Capture the cell that displays the provided text and extract its [x, y] central coordinate. 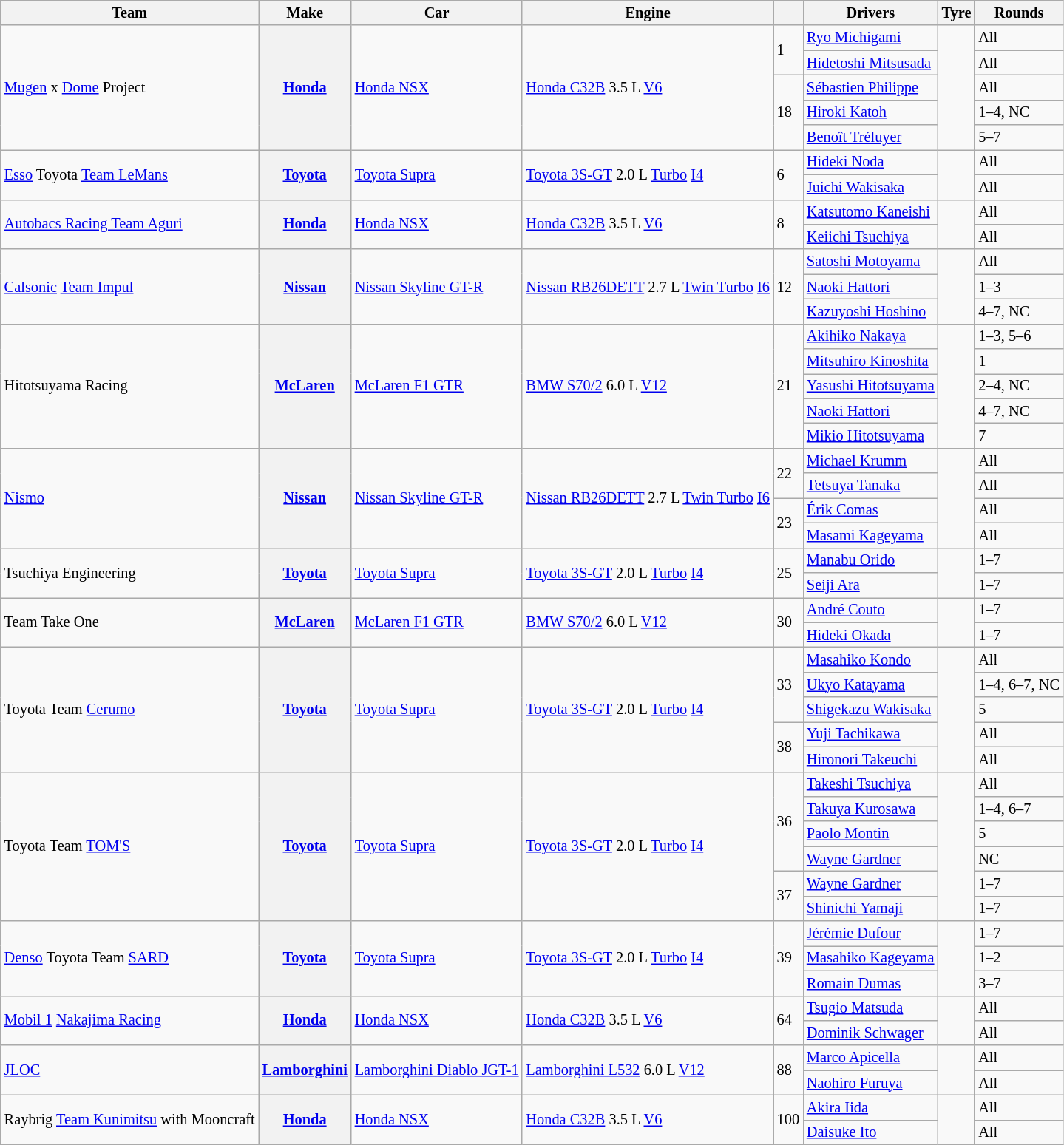
Shinichi Yamaji [871, 908]
Autobacs Racing Team Aguri [130, 225]
Kazuyoshi Hoshino [871, 311]
Tsugio Matsuda [871, 1008]
12 [788, 287]
Ryo Michigami [871, 38]
André Couto [871, 610]
1–4, NC [1019, 112]
Akihiko Nakaya [871, 336]
1–4, 6–7, NC [1019, 684]
5–7 [1019, 137]
Mikio Hitotsuyama [871, 435]
Hideki Okada [871, 635]
Tsuchiya Engineering [130, 572]
8 [788, 225]
39 [788, 958]
Shigekazu Wakisaka [871, 710]
JLOC [130, 1070]
Ukyo Katayama [871, 684]
23 [788, 522]
Yuji Tachikawa [871, 734]
Benoît Tréluyer [871, 137]
Paolo Montin [871, 834]
Masami Kageyama [871, 535]
Masahiko Kageyama [871, 958]
21 [788, 386]
3–7 [1019, 983]
Érik Comas [871, 510]
64 [788, 1020]
Katsutomo Kaneishi [871, 212]
Tyre [957, 13]
Mitsuhiro Kinoshita [871, 361]
Hiroki Katoh [871, 112]
Hidetoshi Mitsusada [871, 63]
Team Take One [130, 622]
Tetsuya Tanaka [871, 486]
7 [1019, 435]
25 [788, 572]
Juichi Wakisaka [871, 187]
Nismo [130, 498]
22 [788, 473]
37 [788, 896]
18 [788, 112]
1–2 [1019, 958]
36 [788, 822]
Denso Toyota Team SARD [130, 958]
Esso Toyota Team LeMans [130, 174]
Raybrig Team Kunimitsu with Mooncraft [130, 1119]
1–3, 5–6 [1019, 336]
38 [788, 747]
Michael Krumm [871, 461]
Akira Iida [871, 1107]
Engine [648, 13]
Keiichi Tsuchiya [871, 237]
Lamborghini [305, 1070]
Seiji Ara [871, 585]
Naohiro Furuya [871, 1083]
Toyota Team Cerumo [130, 709]
6 [788, 174]
Make [305, 13]
Toyota Team TOM'S [130, 846]
Takuya Kurosawa [871, 809]
Takeshi Tsuchiya [871, 784]
Mugen x Dome Project [130, 87]
Jérémie Dufour [871, 934]
Hitotsuyama Racing [130, 386]
Team [130, 13]
Hironori Takeuchi [871, 759]
Masahiko Kondo [871, 659]
100 [788, 1119]
Car [437, 13]
Manabu Orido [871, 560]
Hideki Noda [871, 162]
Lamborghini L532 6.0 L V12 [648, 1070]
30 [788, 622]
1–3 [1019, 287]
Rounds [1019, 13]
Mobil 1 Nakajima Racing [130, 1020]
Lamborghini Diablo JGT-1 [437, 1070]
Satoshi Motoyama [871, 262]
2–4, NC [1019, 386]
1–4, 6–7 [1019, 809]
Yasushi Hitotsuyama [871, 386]
Romain Dumas [871, 983]
Dominik Schwager [871, 1033]
33 [788, 684]
NC [1019, 859]
88 [788, 1070]
Marco Apicella [871, 1058]
Calsonic Team Impul [130, 287]
Daisuke Ito [871, 1132]
Drivers [871, 13]
Sébastien Philippe [871, 87]
